Capture the cell that displays the provided text and extract its [x, y] central coordinate. 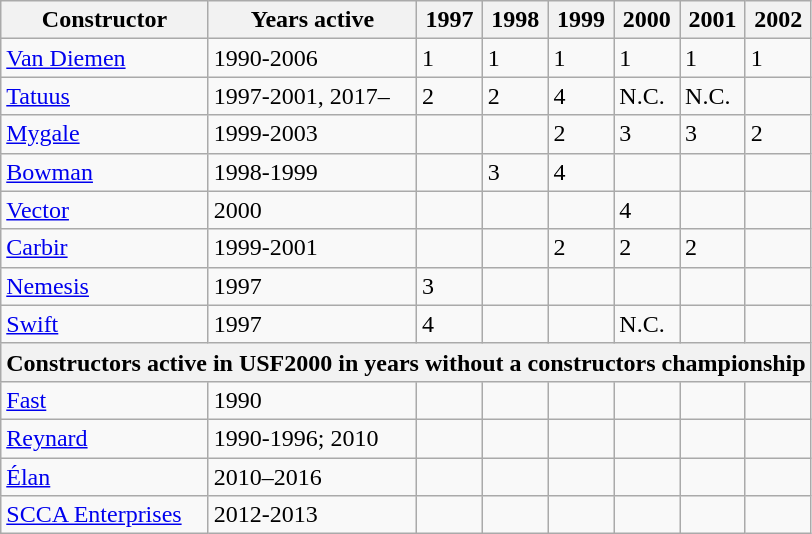
Tatuus [105, 96]
1990-1996; 2010 [312, 438]
1998-1999 [312, 172]
Constructors active in USF2000 in years without a constructors championship [406, 362]
Years active [312, 20]
Vector [105, 210]
1990 [312, 400]
1997-2001, 2017– [312, 96]
Swift [105, 324]
2002 [778, 20]
Élan [105, 477]
Mygale [105, 134]
2001 [713, 20]
1999 [581, 20]
Bowman [105, 172]
2012-2013 [312, 515]
Fast [105, 400]
1999-2001 [312, 248]
Carbir [105, 248]
1998 [515, 20]
Reynard [105, 438]
Constructor [105, 20]
2010–2016 [312, 477]
SCCA Enterprises [105, 515]
Nemesis [105, 286]
1990-2006 [312, 58]
1999-2003 [312, 134]
Van Diemen [105, 58]
